Pinpoint the cell where the given text exists, returning its [x, y] midpoint coordinate. 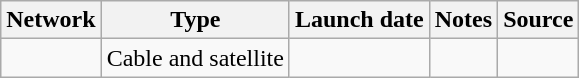
Source [538, 20]
Notes [463, 20]
Network [51, 20]
Launch date [359, 20]
Cable and satellite [195, 58]
Type [195, 20]
